Search for the cell housing the specified text and yield its (x, y) center coordinate. 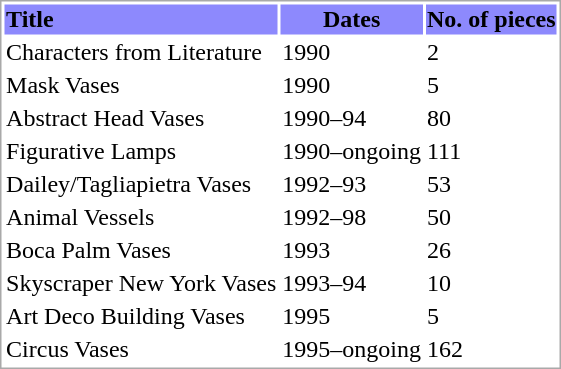
1993–94 (352, 283)
Boca Palm Vases (142, 250)
1990–94 (352, 118)
10 (491, 283)
2 (491, 52)
Circus Vases (142, 349)
No. of pieces (491, 19)
Dates (352, 19)
1990–ongoing (352, 151)
Mask Vases (142, 85)
50 (491, 217)
111 (491, 151)
80 (491, 118)
1995–ongoing (352, 349)
Skyscraper New York Vases (142, 283)
1992–93 (352, 184)
1993 (352, 250)
Title (142, 19)
53 (491, 184)
Art Deco Building Vases (142, 316)
1992–98 (352, 217)
26 (491, 250)
1995 (352, 316)
Figurative Lamps (142, 151)
Abstract Head Vases (142, 118)
162 (491, 349)
Dailey/Tagliapietra Vases (142, 184)
Animal Vessels (142, 217)
Characters from Literature (142, 52)
